Scan for the cell matching the given text and deliver its (X, Y) coordinate at center. 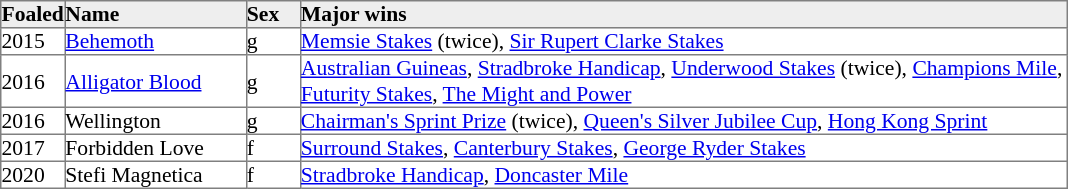
Memsie Stakes (twice), Sir Rupert Clarke Stakes (683, 42)
Forbidden Love (156, 148)
Australian Guineas, Stradbroke Handicap, Underwood Stakes (twice), Champions Mile, Futurity Stakes, The Might and Power (683, 81)
Name (156, 14)
2020 (33, 174)
2017 (33, 148)
Major wins (683, 14)
Wellington (156, 120)
Surround Stakes, Canterbury Stakes, George Ryder Stakes (683, 148)
2015 (33, 42)
Behemoth (156, 42)
Alligator Blood (156, 81)
Chairman's Sprint Prize (twice), Queen's Silver Jubilee Cup, Hong Kong Sprint (683, 120)
Stefi Magnetica (156, 174)
Stradbroke Handicap, Doncaster Mile (683, 174)
Sex (273, 14)
Foaled (33, 14)
